For the text-containing cell, return its midpoint in (x, y) coordinate format. 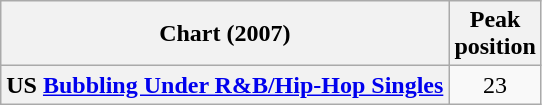
23 (495, 85)
US Bubbling Under R&B/Hip-Hop Singles (225, 85)
Chart (2007) (225, 34)
Peakposition (495, 34)
